Locate the cell with the specified text and output its (x, y) center coordinate. 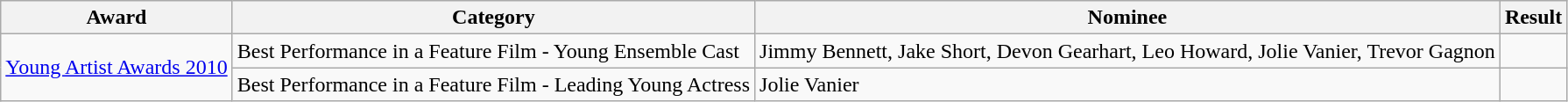
Award (117, 18)
Jolie Vanier (1128, 84)
Young Artist Awards 2010 (117, 68)
Category (493, 18)
Best Performance in a Feature Film - Leading Young Actress (493, 84)
Result (1533, 18)
Nominee (1128, 18)
Jimmy Bennett, Jake Short, Devon Gearhart, Leo Howard, Jolie Vanier, Trevor Gagnon (1128, 51)
Best Performance in a Feature Film - Young Ensemble Cast (493, 51)
